Pinpoint the cell where the given text exists, returning its [x, y] midpoint coordinate. 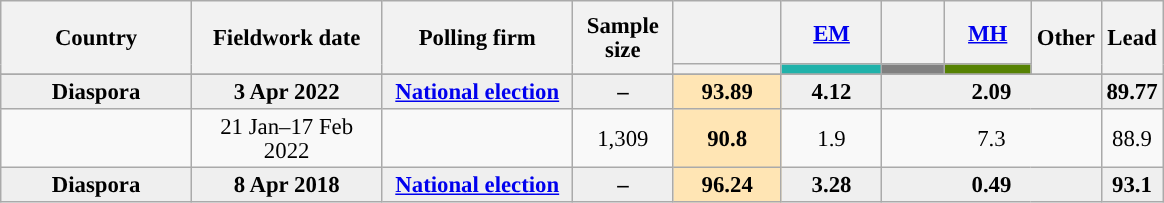
Country [96, 38]
3.28 [832, 186]
8 Apr 2018 [286, 186]
2.09 [992, 92]
96.24 [727, 186]
1,309 [624, 138]
93.89 [727, 92]
90.8 [727, 138]
93.1 [1132, 186]
Polling firm [478, 38]
1.9 [832, 138]
Samplesize [624, 38]
89.77 [1132, 92]
MH [988, 32]
7.3 [992, 138]
21 Jan–17 Feb 2022 [286, 138]
0.49 [992, 186]
4.12 [832, 92]
Fieldwork date [286, 38]
Lead [1132, 38]
3 Apr 2022 [286, 92]
88.9 [1132, 138]
EM [832, 32]
Other [1066, 38]
